Determine the [x, y] coordinate at the center of the cell enclosing the given text.  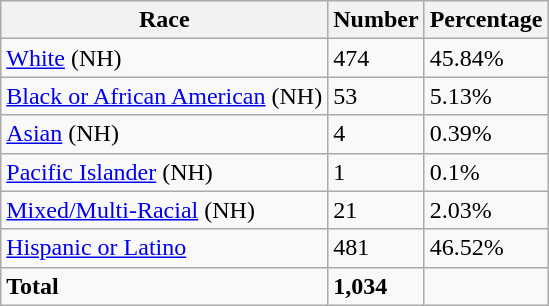
5.13% [486, 96]
4 [376, 134]
1,034 [376, 286]
Mixed/Multi-Racial (NH) [164, 210]
474 [376, 58]
53 [376, 96]
Percentage [486, 20]
0.39% [486, 134]
White (NH) [164, 58]
Hispanic or Latino [164, 248]
Asian (NH) [164, 134]
21 [376, 210]
0.1% [486, 172]
Black or African American (NH) [164, 96]
46.52% [486, 248]
Number [376, 20]
Total [164, 286]
481 [376, 248]
45.84% [486, 58]
Race [164, 20]
1 [376, 172]
2.03% [486, 210]
Pacific Islander (NH) [164, 172]
